Determine the (X, Y) coordinate at the center of the cell enclosing the given text.  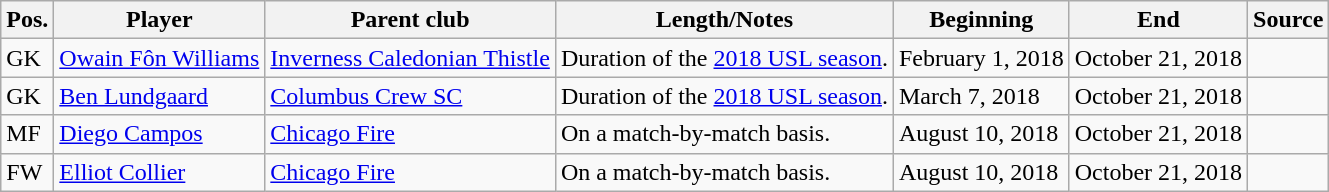
End (1158, 20)
MF (28, 134)
Player (160, 20)
Owain Fôn Williams (160, 58)
Diego Campos (160, 134)
Columbus Crew SC (410, 96)
Source (1288, 20)
Ben Lundgaard (160, 96)
March 7, 2018 (981, 96)
FW (28, 172)
February 1, 2018 (981, 58)
Beginning (981, 20)
Length/Notes (724, 20)
Elliot Collier (160, 172)
Pos. (28, 20)
Parent club (410, 20)
Inverness Caledonian Thistle (410, 58)
